Scan for the cell matching the given text and deliver its (x, y) coordinate at center. 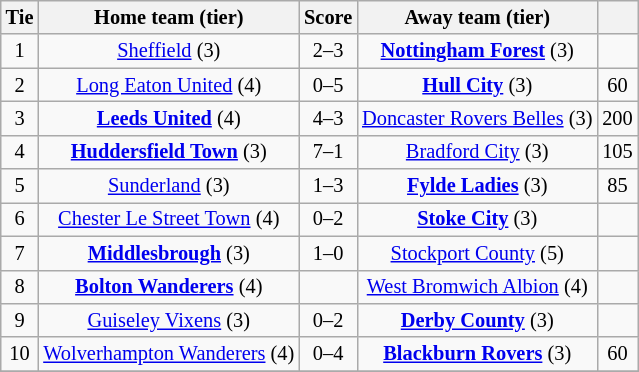
5 (20, 186)
Tie (20, 17)
Chester Le Street Town (4) (168, 219)
0–5 (328, 85)
0–4 (328, 354)
Fylde Ladies (3) (477, 186)
Guiseley Vixens (3) (168, 320)
Sunderland (3) (168, 186)
Stockport County (5) (477, 253)
Away team (tier) (477, 17)
Middlesbrough (3) (168, 253)
Sheffield (3) (168, 51)
Bolton Wanderers (4) (168, 287)
Long Eaton United (4) (168, 85)
3 (20, 118)
200 (617, 118)
Hull City (3) (477, 85)
7 (20, 253)
Leeds United (4) (168, 118)
2 (20, 85)
Bradford City (3) (477, 152)
Nottingham Forest (3) (477, 51)
1 (20, 51)
Blackburn Rovers (3) (477, 354)
Derby County (3) (477, 320)
Stoke City (3) (477, 219)
Home team (tier) (168, 17)
1–0 (328, 253)
Wolverhampton Wanderers (4) (168, 354)
2–3 (328, 51)
85 (617, 186)
Doncaster Rovers Belles (3) (477, 118)
6 (20, 219)
Score (328, 17)
8 (20, 287)
10 (20, 354)
4–3 (328, 118)
4 (20, 152)
Huddersfield Town (3) (168, 152)
West Bromwich Albion (4) (477, 287)
9 (20, 320)
7–1 (328, 152)
1–3 (328, 186)
105 (617, 152)
